Provide the [X, Y] coordinate of the cell's center where the given text is located.  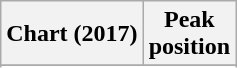
Chart (2017) [72, 34]
Peak position [189, 34]
